For the text-containing cell, return its midpoint in [X, Y] coordinate format. 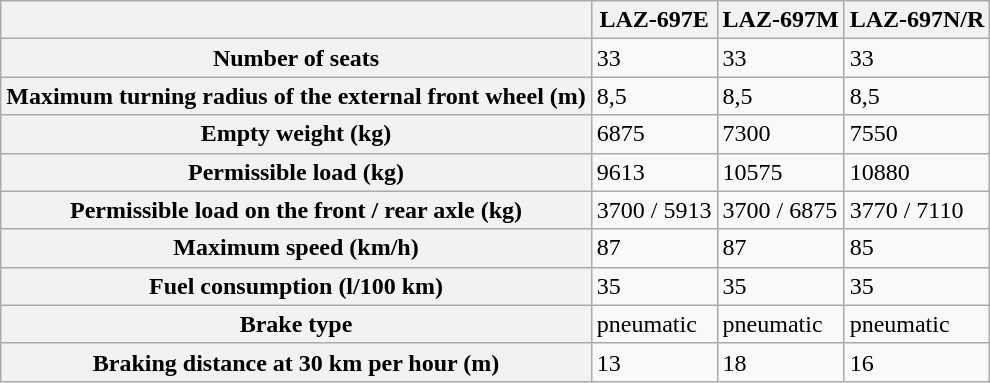
LAZ-697E [654, 20]
6875 [654, 134]
7300 [780, 134]
16 [917, 362]
3700 / 5913 [654, 210]
85 [917, 248]
10880 [917, 172]
Permissible load (kg) [296, 172]
18 [780, 362]
3700 / 6875 [780, 210]
9613 [654, 172]
Empty weight (kg) [296, 134]
LAZ-697M [780, 20]
Braking distance at 30 km per hour (m) [296, 362]
LAZ-697N/R [917, 20]
10575 [780, 172]
Maximum speed (km/h) [296, 248]
7550 [917, 134]
13 [654, 362]
Maximum turning radius of the external front wheel (m) [296, 96]
3770 / 7110 [917, 210]
Brake type [296, 324]
Permissible load on the front / rear axle (kg) [296, 210]
Fuel consumption (l/100 km) [296, 286]
Number of seats [296, 58]
